Provide the [x, y] coordinate of the cell's center where the given text is located.  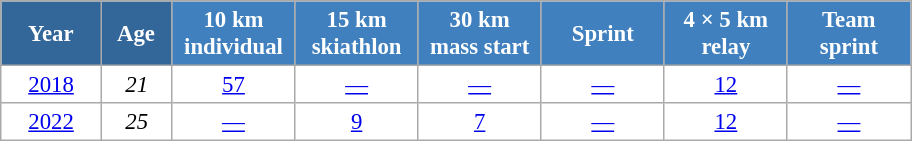
Year [52, 34]
2022 [52, 122]
Team sprint [848, 34]
21 [136, 85]
25 [136, 122]
4 × 5 km relay [726, 34]
Age [136, 34]
57 [234, 85]
Sprint [602, 34]
30 km mass start [480, 34]
7 [480, 122]
15 km skiathlon [356, 34]
2018 [52, 85]
10 km individual [234, 34]
9 [356, 122]
